Find where the given text appears and provide that cell's center as (X, Y) coordinate. 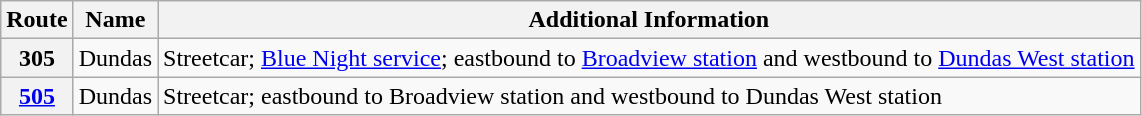
305 (37, 58)
Streetcar; Blue Night service; eastbound to Broadview station and westbound to Dundas West station (650, 58)
505 (37, 96)
Route (37, 20)
Name (115, 20)
Streetcar; eastbound to Broadview station and westbound to Dundas West station (650, 96)
Additional Information (650, 20)
